Search for the cell housing the specified text and yield its (X, Y) center coordinate. 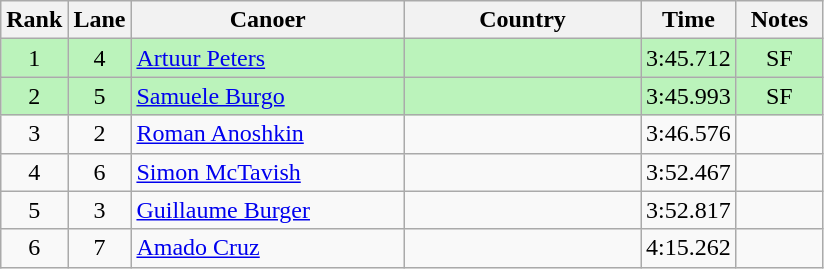
Artuur Peters (268, 58)
3:52.467 (689, 172)
3:45.712 (689, 58)
Guillaume Burger (268, 210)
Time (689, 20)
Rank (34, 20)
Samuele Burgo (268, 96)
Country (522, 20)
Canoer (268, 20)
3:45.993 (689, 96)
7 (100, 248)
Simon McTavish (268, 172)
3:46.576 (689, 134)
Notes (779, 20)
Roman Anoshkin (268, 134)
3:52.817 (689, 210)
Amado Cruz (268, 248)
Lane (100, 20)
1 (34, 58)
4:15.262 (689, 248)
